Scan for the cell matching the given text and deliver its [X, Y] coordinate at center. 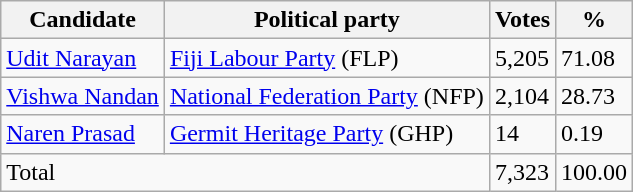
% [594, 20]
Total [246, 172]
2,104 [522, 96]
National Federation Party (NFP) [326, 96]
Naren Prasad [83, 134]
5,205 [522, 58]
14 [522, 134]
Votes [522, 20]
Udit Narayan [83, 58]
Fiji Labour Party (FLP) [326, 58]
Germit Heritage Party (GHP) [326, 134]
28.73 [594, 96]
71.08 [594, 58]
7,323 [522, 172]
Candidate [83, 20]
Vishwa Nandan [83, 96]
Political party [326, 20]
100.00 [594, 172]
0.19 [594, 134]
